Capture the cell that displays the provided text and extract its (x, y) central coordinate. 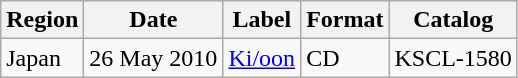
Label (262, 20)
Japan (42, 58)
CD (345, 58)
Catalog (453, 20)
Date (154, 20)
26 May 2010 (154, 58)
Region (42, 20)
Format (345, 20)
Ki/oon (262, 58)
KSCL-1580 (453, 58)
